Extract the (X, Y) coordinate from the center of the cell holding the provided text.  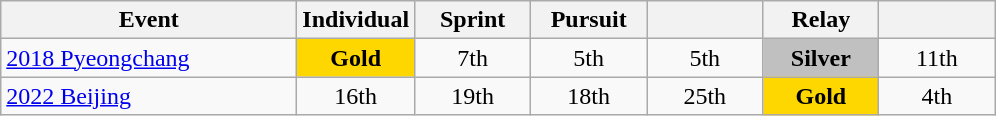
11th (937, 58)
25th (705, 96)
Pursuit (589, 20)
16th (356, 96)
Individual (356, 20)
18th (589, 96)
2022 Beijing (149, 96)
Sprint (473, 20)
7th (473, 58)
Silver (821, 58)
4th (937, 96)
19th (473, 96)
Relay (821, 20)
2018 Pyeongchang (149, 58)
Event (149, 20)
